Return [x, y] of the center of cell containing provided text 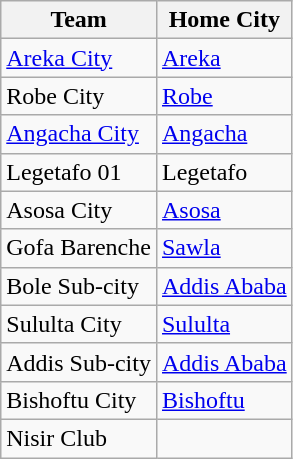
Angacha [224, 134]
Sululta [224, 324]
Addis Sub-city [79, 362]
Asosa [224, 210]
Areka [224, 58]
Gofa Barenche [79, 248]
Areka City [79, 58]
Robe City [79, 96]
Sawla [224, 248]
Nisir Club [79, 438]
Sululta City [79, 324]
Legetafo 01 [79, 172]
Asosa City [79, 210]
Home City [224, 20]
Bole Sub-city [79, 286]
Angacha City [79, 134]
Bishoftu City [79, 400]
Bishoftu [224, 400]
Team [79, 20]
Robe [224, 96]
Legetafo [224, 172]
